Provide the (X, Y) coordinate of the cell's center where the given text is located.  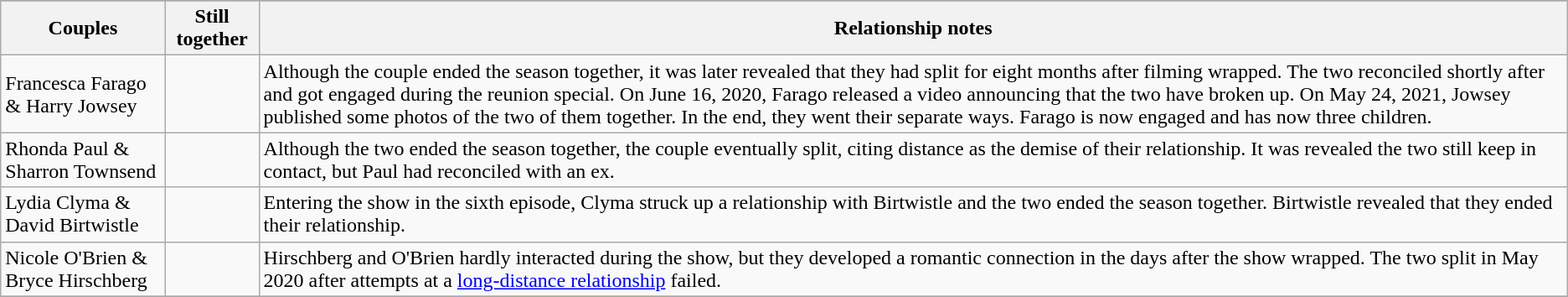
Still together (212, 29)
Relationship notes (913, 29)
Rhonda Paul & Sharron Townsend (83, 159)
Couples (83, 29)
Francesca Farago & Harry Jowsey (83, 94)
Nicole O'Brien & Bryce Hirschberg (83, 268)
Lydia Clyma & David Birtwistle (83, 215)
